Scan for the cell matching the given text and deliver its (X, Y) coordinate at center. 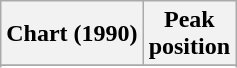
Chart (1990) (72, 34)
Peakposition (189, 34)
